Return [X, Y] of the center of cell containing provided text 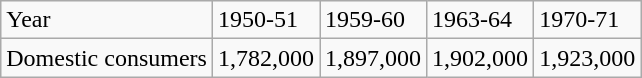
1970-71 [588, 20]
1959-60 [374, 20]
1963-64 [480, 20]
1950-51 [266, 20]
1,923,000 [588, 58]
Domestic consumers [107, 58]
Year [107, 20]
1,782,000 [266, 58]
1,897,000 [374, 58]
1,902,000 [480, 58]
